Capture the cell that displays the provided text and extract its (X, Y) central coordinate. 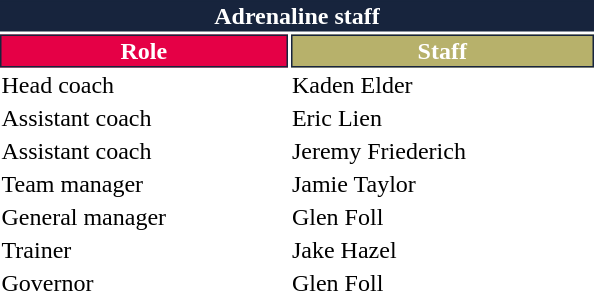
Glen Foll (442, 217)
Kaden Elder (442, 85)
Jake Hazel (442, 251)
Role (144, 50)
Jeremy Friederich (442, 151)
Staff (442, 50)
General manager (144, 217)
Eric Lien (442, 119)
Head coach (144, 85)
Jamie Taylor (442, 185)
Team manager (144, 185)
Adrenaline staff (297, 16)
Trainer (144, 251)
